Extract the [X, Y] coordinate from the center of the cell holding the provided text.  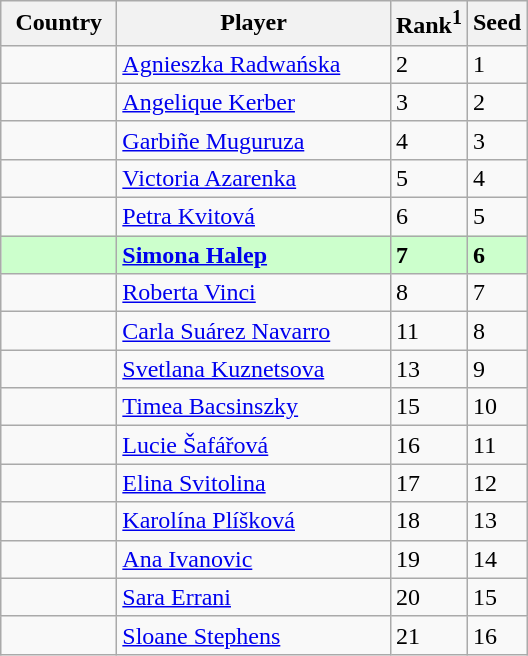
Roberta Vinci [254, 293]
12 [496, 483]
Sara Errani [254, 597]
1 [496, 64]
Player [254, 24]
Petra Kvitová [254, 217]
Garbiñe Muguruza [254, 140]
Carla Suárez Navarro [254, 331]
Ana Ivanovic [254, 559]
Angelique Kerber [254, 102]
21 [428, 635]
Sloane Stephens [254, 635]
17 [428, 483]
14 [496, 559]
Lucie Šafářová [254, 445]
Karolína Plíšková [254, 521]
Timea Bacsinszky [254, 407]
Victoria Azarenka [254, 178]
10 [496, 407]
9 [496, 369]
Elina Svitolina [254, 483]
Svetlana Kuznetsova [254, 369]
Country [59, 24]
20 [428, 597]
Seed [496, 24]
Simona Halep [254, 255]
19 [428, 559]
18 [428, 521]
Rank1 [428, 24]
Agnieszka Radwańska [254, 64]
